Find where the given text appears and provide that cell's center as [x, y] coordinate. 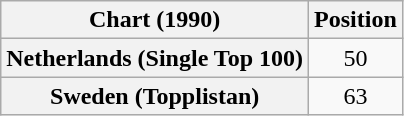
Position [356, 20]
63 [356, 96]
Netherlands (Single Top 100) [155, 58]
Sweden (Topplistan) [155, 96]
Chart (1990) [155, 20]
50 [356, 58]
